For the text-containing cell, return its midpoint in [X, Y] coordinate format. 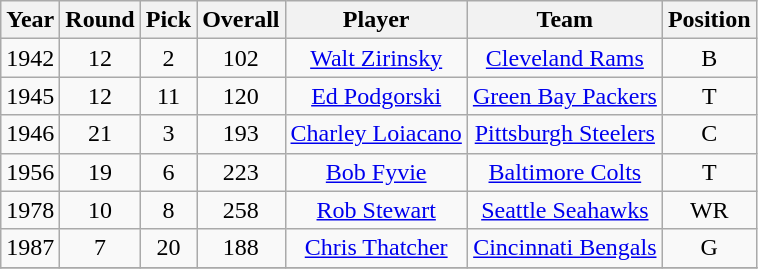
6 [168, 172]
Chris Thatcher [376, 248]
21 [100, 134]
C [709, 134]
Bob Fyvie [376, 172]
1978 [30, 210]
7 [100, 248]
3 [168, 134]
1946 [30, 134]
8 [168, 210]
Cleveland Rams [564, 58]
11 [168, 96]
102 [241, 58]
2 [168, 58]
Pittsburgh Steelers [564, 134]
20 [168, 248]
Ed Podgorski [376, 96]
Overall [241, 20]
1956 [30, 172]
1942 [30, 58]
Charley Loiacano [376, 134]
Cincinnati Bengals [564, 248]
258 [241, 210]
1945 [30, 96]
10 [100, 210]
Rob Stewart [376, 210]
Round [100, 20]
Position [709, 20]
Year [30, 20]
Pick [168, 20]
Seattle Seahawks [564, 210]
19 [100, 172]
Team [564, 20]
193 [241, 134]
223 [241, 172]
Baltimore Colts [564, 172]
120 [241, 96]
188 [241, 248]
Green Bay Packers [564, 96]
1987 [30, 248]
Player [376, 20]
B [709, 58]
G [709, 248]
Walt Zirinsky [376, 58]
WR [709, 210]
